Provide the (X, Y) coordinate of the cell's center where the given text is located.  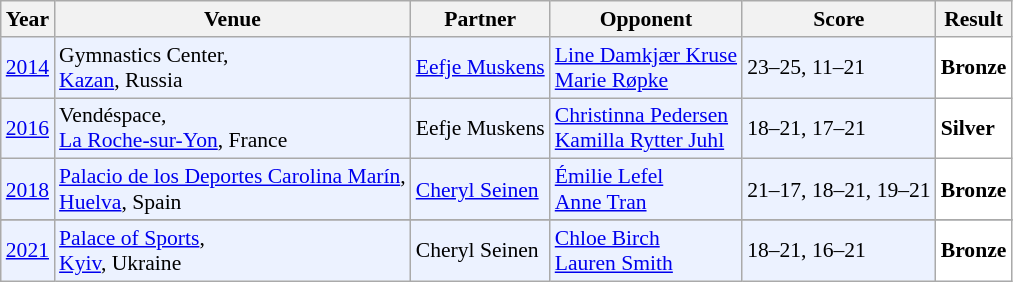
Result (974, 19)
2016 (28, 128)
Silver (974, 128)
Palace of Sports,Kyiv, Ukraine (232, 250)
Vendéspace,La Roche-sur-Yon, France (232, 128)
Year (28, 19)
Chloe Birch Lauren Smith (646, 250)
2021 (28, 250)
Christinna Pedersen Kamilla Rytter Juhl (646, 128)
Opponent (646, 19)
Line Damkjær Kruse Marie Røpke (646, 68)
Score (839, 19)
Gymnastics Center,Kazan, Russia (232, 68)
23–25, 11–21 (839, 68)
2014 (28, 68)
18–21, 16–21 (839, 250)
Palacio de los Deportes Carolina Marín,Huelva, Spain (232, 190)
Partner (480, 19)
18–21, 17–21 (839, 128)
2018 (28, 190)
Émilie Lefel Anne Tran (646, 190)
21–17, 18–21, 19–21 (839, 190)
Venue (232, 19)
